Locate the cell with the specified text and output its (X, Y) center coordinate. 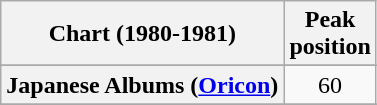
Japanese Albums (Oricon) (142, 85)
Peakposition (330, 34)
Chart (1980-1981) (142, 34)
60 (330, 85)
